Search for the cell housing the specified text and yield its (x, y) center coordinate. 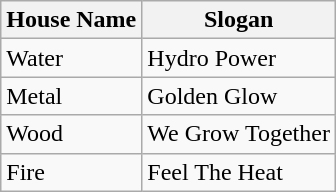
Feel The Heat (239, 172)
Water (72, 58)
Golden Glow (239, 96)
We Grow Together (239, 134)
Fire (72, 172)
Hydro Power (239, 58)
Metal (72, 96)
House Name (72, 20)
Wood (72, 134)
Slogan (239, 20)
